Identify which cell holds the provided text, then report its (x, y) central coordinate. 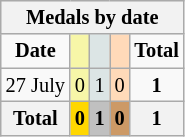
Medals by date (92, 17)
27 July (36, 85)
Date (36, 51)
